Return the [X, Y] coordinate for the center point of the cell that contains the specified text.  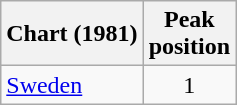
Chart (1981) [72, 34]
1 [189, 85]
Peakposition [189, 34]
Sweden [72, 85]
